Find where the given text appears and provide that cell's center as [X, Y] coordinate. 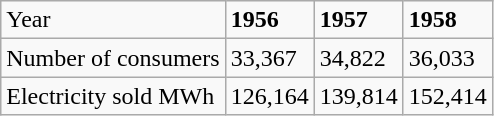
Electricity sold MWh [113, 96]
34,822 [358, 58]
33,367 [270, 58]
36,033 [448, 58]
126,164 [270, 96]
Number of consumers [113, 58]
1957 [358, 20]
152,414 [448, 96]
1956 [270, 20]
139,814 [358, 96]
1958 [448, 20]
Year [113, 20]
